Locate the cell with the specified text and output its [X, Y] center coordinate. 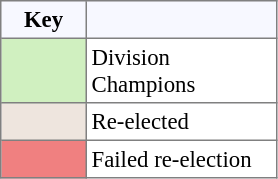
Key [44, 20]
Division Champions [181, 70]
Re-elected [181, 122]
Failed re-election [181, 159]
